From the cell containing the given text, extract its center point as [x, y] coordinate. 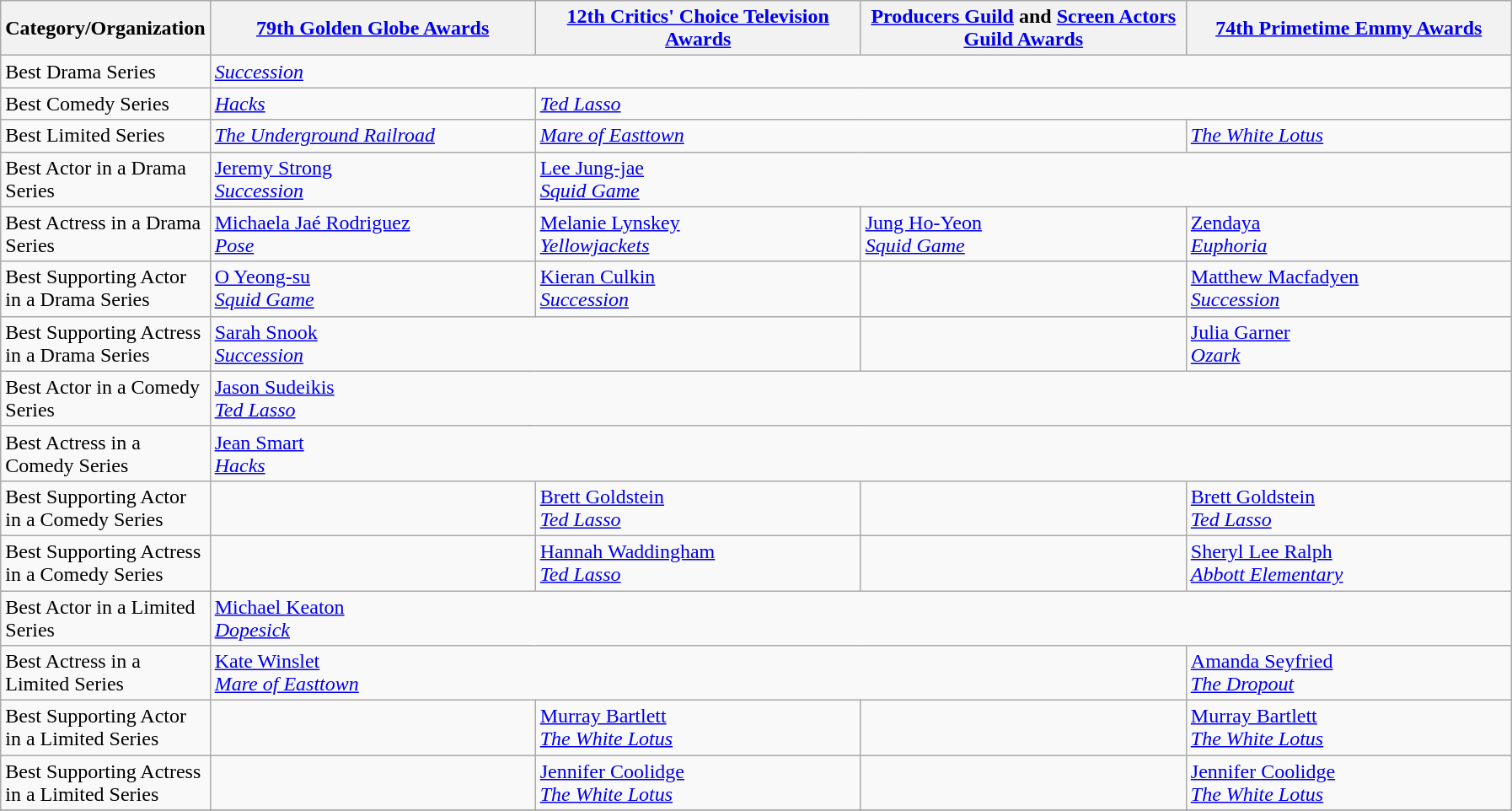
The White Lotus [1348, 136]
Best Supporting Actor in a Limited Series [105, 728]
Best Supporting Actress in a Drama Series [105, 344]
Michaela Jaé RodriguezPose [373, 234]
Michael KeatonDopesick [861, 617]
Best Actor in a Drama Series [105, 179]
Kate WinsletMare of Easttown [698, 673]
Best Comedy Series [105, 104]
74th Primetime Emmy Awards [1348, 29]
Best Actor in a Comedy Series [105, 398]
Sarah SnookSuccession [535, 344]
Melanie LynskeyYellowjackets [698, 234]
Best Supporting Actress in a Limited Series [105, 782]
Producers Guild and Screen Actors Guild Awards [1023, 29]
Best Actress in a Limited Series [105, 673]
Best Drama Series [105, 72]
Jason SudeikisTed Lasso [861, 398]
Hacks [373, 104]
Jung Ho-YeonSquid Game [1023, 234]
The Underground Railroad [373, 136]
O Yeong-suSquid Game [373, 288]
Best Supporting Actress in a Comedy Series [105, 563]
Category/Organization [105, 29]
Best Limited Series [105, 136]
Sheryl Lee RalphAbbott Elementary [1348, 563]
79th Golden Globe Awards [373, 29]
Best Actress in a Drama Series [105, 234]
Best Actor in a Limited Series [105, 617]
Matthew MacfadyenSuccession [1348, 288]
Mare of Easttown [861, 136]
Hannah WaddinghamTed Lasso [698, 563]
Amanda SeyfriedThe Dropout [1348, 673]
Lee Jung-jaeSquid Game [1023, 179]
Kieran CulkinSuccession [698, 288]
Best Supporting Actor in a Comedy Series [105, 508]
Jeremy StrongSuccession [373, 179]
Succession [861, 72]
Best Actress in a Comedy Series [105, 454]
Julia GarnerOzark [1348, 344]
ZendayaEuphoria [1348, 234]
12th Critics' Choice Television Awards [698, 29]
Best Supporting Actor in a Drama Series [105, 288]
Jean SmartHacks [861, 454]
Ted Lasso [1023, 104]
